Search for the cell housing the specified text and yield its [x, y] center coordinate. 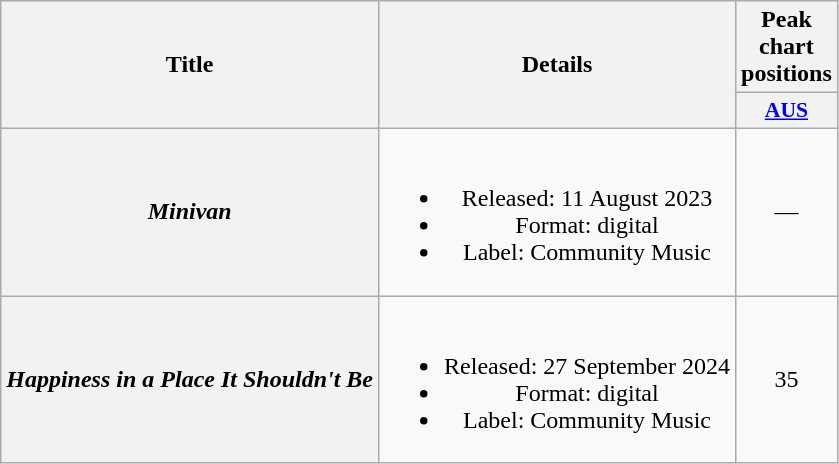
— [787, 212]
Peak chart positions [787, 47]
Details [558, 65]
Released: 11 August 2023Format: digitalLabel: Community Music [558, 212]
AUS [787, 111]
Released: 27 September 2024Format: digitalLabel: Community Music [558, 380]
Minivan [190, 212]
Title [190, 65]
35 [787, 380]
Happiness in a Place It Shouldn't Be [190, 380]
